Pinpoint the cell where the given text exists, returning its [X, Y] midpoint coordinate. 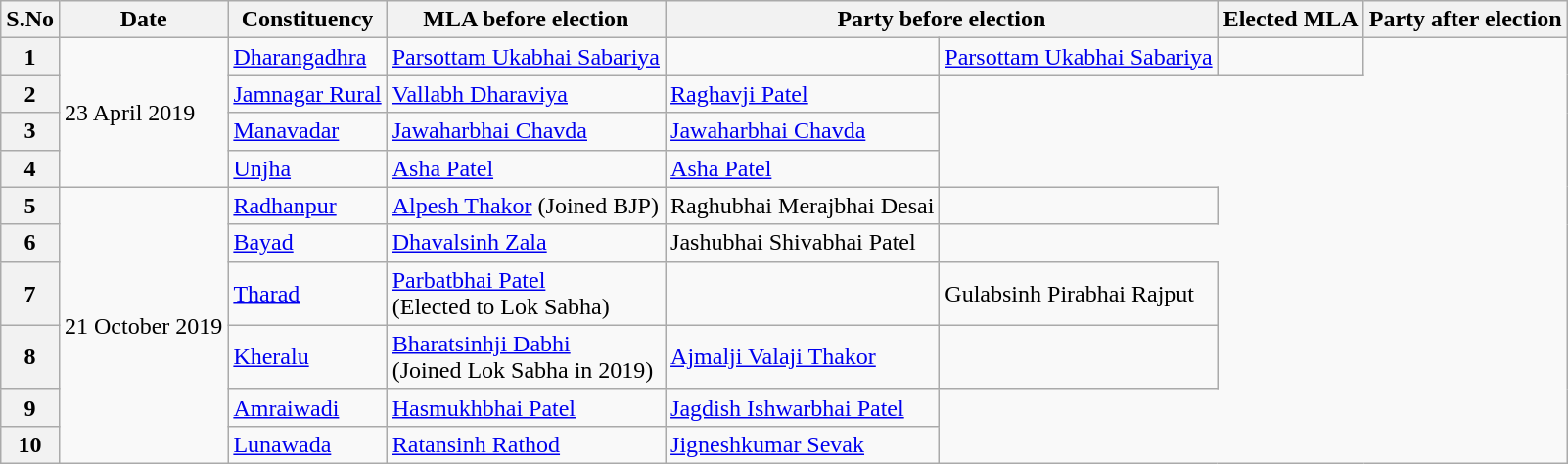
8 [30, 356]
7 [30, 294]
Jigneshkumar Sevak [803, 444]
S.No [30, 20]
Manavadar [307, 131]
Gulabsinh Pirabhai Rajput [1079, 294]
Amraiwadi [307, 407]
Unjha [307, 168]
Parbatbhai Patel (Elected to Lok Sabha) [526, 294]
10 [30, 444]
4 [30, 168]
Ajmalji Valaji Thakor [803, 356]
Bayad [307, 243]
Jamnagar Rural [307, 94]
Date [143, 20]
23 April 2019 [143, 113]
MLA before election [526, 20]
Kheralu [307, 356]
1 [30, 57]
5 [30, 206]
Raghubhai Merajbhai Desai [803, 206]
9 [30, 407]
Jashubhai Shivabhai Patel [803, 243]
Party after election [1465, 20]
Elected MLA [1290, 20]
3 [30, 131]
Radhanpur [307, 206]
Raghavji Patel [803, 94]
Dharangadhra [307, 57]
Constituency [307, 20]
Lunawada [307, 444]
Jagdish Ishwarbhai Patel [803, 407]
Alpesh Thakor (Joined BJP) [526, 206]
Bharatsinhji Dabhi (Joined Lok Sabha in 2019) [526, 356]
21 October 2019 [143, 325]
Vallabh Dharaviya [526, 94]
Dhavalsinh Zala [526, 243]
Ratansinh Rathod [526, 444]
Hasmukhbhai Patel [526, 407]
Party before election [942, 20]
6 [30, 243]
2 [30, 94]
Tharad [307, 294]
